Output the (X, Y) coordinate of the center of the cell containing the given text.  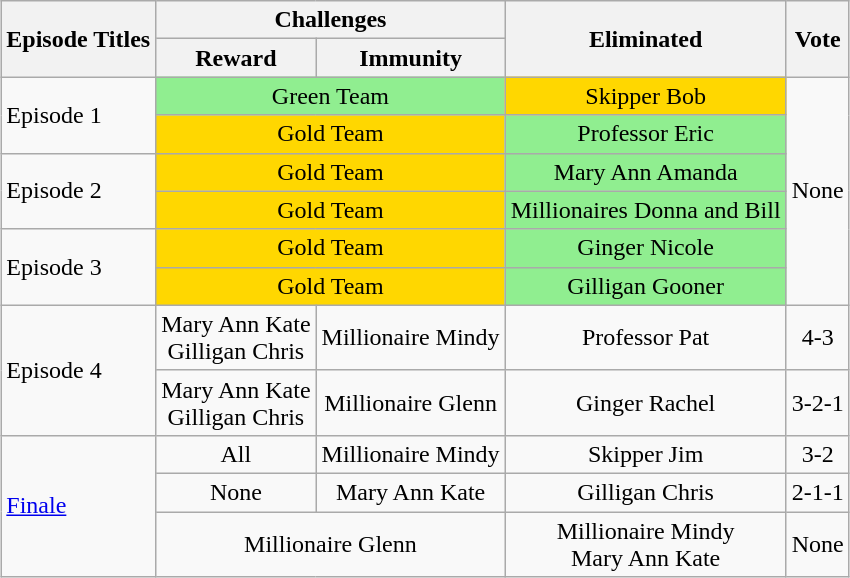
Reward (236, 58)
Green Team (330, 96)
3-2-1 (818, 402)
Episode 4 (78, 370)
Millionaires Donna and Bill (646, 210)
2-1-1 (818, 492)
Vote (818, 39)
Episode 3 (78, 267)
Finale (78, 506)
Ginger Rachel (646, 402)
Immunity (410, 58)
Professor Eric (646, 134)
4-3 (818, 338)
All (236, 454)
Professor Pat (646, 338)
3-2 (818, 454)
Episode 2 (78, 191)
Skipper Bob (646, 96)
Skipper Jim (646, 454)
Millionaire MindyMary Ann Kate (646, 544)
Gilligan Chris (646, 492)
Episode 1 (78, 115)
Mary Ann Amanda (646, 172)
Gilligan Gooner (646, 286)
Mary Ann Kate (410, 492)
Episode Titles (78, 39)
Eliminated (646, 39)
Ginger Nicole (646, 248)
Challenges (330, 20)
